Scan for the cell matching the given text and deliver its [x, y] coordinate at center. 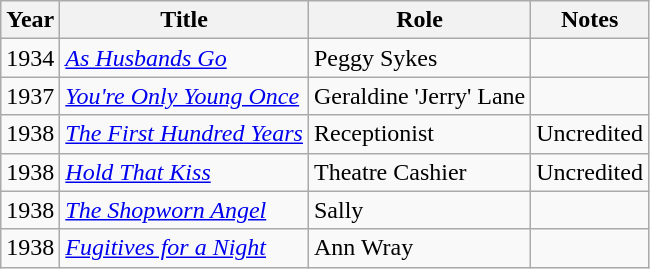
Peggy Sykes [419, 58]
The Shopworn Angel [184, 210]
Receptionist [419, 134]
Notes [590, 20]
Year [30, 20]
Sally [419, 210]
Fugitives for a Night [184, 248]
Theatre Cashier [419, 172]
1937 [30, 96]
Title [184, 20]
Hold That Kiss [184, 172]
As Husbands Go [184, 58]
Ann Wray [419, 248]
1934 [30, 58]
The First Hundred Years [184, 134]
Geraldine 'Jerry' Lane [419, 96]
You're Only Young Once [184, 96]
Role [419, 20]
